Return [x, y] of the center of cell containing provided text 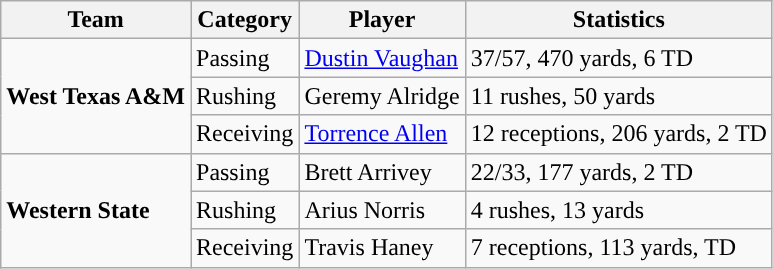
4 rushes, 13 yards [618, 210]
Statistics [618, 20]
West Texas A&M [96, 96]
Arius Norris [382, 210]
7 receptions, 113 yards, TD [618, 248]
37/57, 470 yards, 6 TD [618, 58]
11 rushes, 50 yards [618, 96]
Category [244, 20]
Geremy Alridge [382, 96]
Brett Arrivey [382, 172]
Dustin Vaughan [382, 58]
Western State [96, 210]
Team [96, 20]
Torrence Allen [382, 134]
22/33, 177 yards, 2 TD [618, 172]
Player [382, 20]
12 receptions, 206 yards, 2 TD [618, 134]
Travis Haney [382, 248]
